For the text-containing cell, return its midpoint in (X, Y) coordinate format. 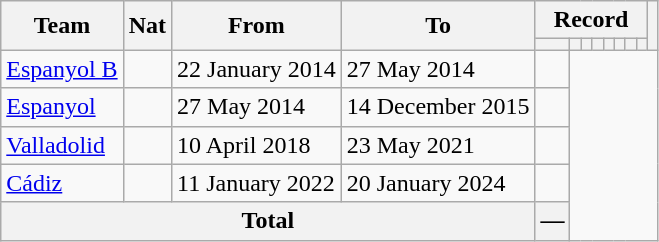
22 January 2014 (257, 69)
Total (268, 221)
Cádiz (62, 183)
Espanyol (62, 107)
10 April 2018 (257, 145)
23 May 2021 (438, 145)
Record (591, 20)
Valladolid (62, 145)
— (552, 221)
Espanyol B (62, 69)
20 January 2024 (438, 183)
To (438, 26)
14 December 2015 (438, 107)
11 January 2022 (257, 183)
Team (62, 26)
Nat (147, 26)
From (257, 26)
